From the cell containing the given text, extract its center point as (x, y) coordinate. 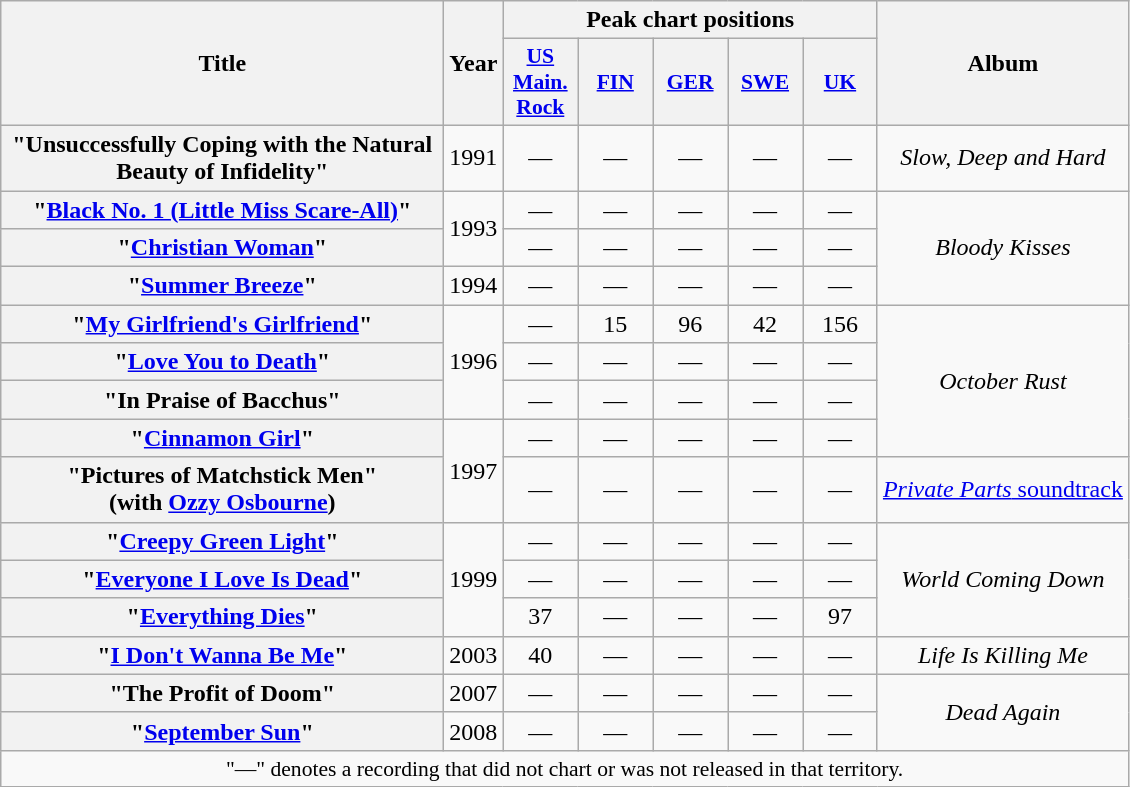
1999 (474, 579)
"My Girlfriend's Girlfriend" (222, 324)
2008 (474, 731)
"In Praise of Bacchus" (222, 400)
"Black No. 1 (Little Miss Scare-All)" (222, 209)
Bloody Kisses (1002, 247)
"Pictures of Matchstick Men"(with Ozzy Osbourne) (222, 490)
Peak chart positions (690, 20)
2003 (474, 655)
Slow, Deep and Hard (1002, 158)
USMain.Rock (540, 82)
42 (766, 324)
"—" denotes a recording that did not chart or was not released in that territory. (565, 768)
"Love You to Death" (222, 362)
SWE (766, 82)
156 (840, 324)
Title (222, 64)
Year (474, 64)
1993 (474, 228)
Private Parts soundtrack (1002, 490)
GER (690, 82)
"The Profit of Doom" (222, 693)
"Everything Dies" (222, 617)
"Christian Woman" (222, 248)
"Cinnamon Girl" (222, 438)
97 (840, 617)
"September Sun" (222, 731)
"Everyone I Love Is Dead" (222, 579)
"Summer Breeze" (222, 286)
Life Is Killing Me (1002, 655)
"I Don't Wanna Be Me" (222, 655)
1991 (474, 158)
FIN (616, 82)
96 (690, 324)
15 (616, 324)
1994 (474, 286)
Album (1002, 64)
1996 (474, 362)
1997 (474, 470)
"Unsuccessfully Coping with the Natural Beauty of Infidelity" (222, 158)
2007 (474, 693)
40 (540, 655)
37 (540, 617)
Dead Again (1002, 712)
October Rust (1002, 381)
World Coming Down (1002, 579)
UK (840, 82)
"Creepy Green Light" (222, 541)
